Return [X, Y] of the center of cell containing provided text 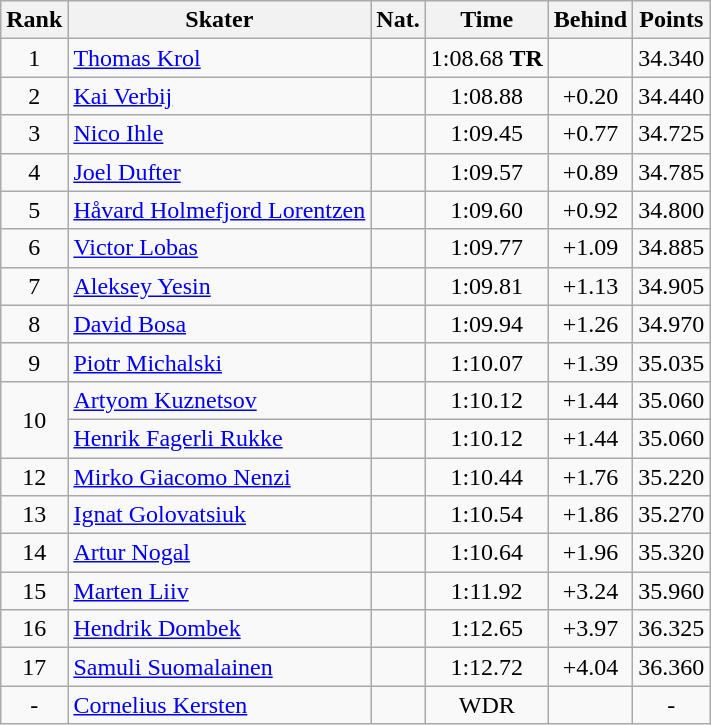
1:10.44 [486, 477]
1:08.68 TR [486, 58]
9 [34, 362]
1:11.92 [486, 591]
16 [34, 629]
17 [34, 667]
Kai Verbij [220, 96]
WDR [486, 705]
+1.13 [590, 286]
Mirko Giacomo Nenzi [220, 477]
1:08.88 [486, 96]
Samuli Suomalainen [220, 667]
1:09.57 [486, 172]
David Bosa [220, 324]
14 [34, 553]
1:12.72 [486, 667]
+0.89 [590, 172]
Aleksey Yesin [220, 286]
Artur Nogal [220, 553]
36.360 [672, 667]
34.725 [672, 134]
Skater [220, 20]
+1.86 [590, 515]
1:10.07 [486, 362]
Victor Lobas [220, 248]
Håvard Holmefjord Lorentzen [220, 210]
Henrik Fagerli Rukke [220, 438]
1:10.64 [486, 553]
35.960 [672, 591]
Joel Dufter [220, 172]
Rank [34, 20]
Nat. [398, 20]
5 [34, 210]
Nico Ihle [220, 134]
+1.76 [590, 477]
34.800 [672, 210]
6 [34, 248]
35.320 [672, 553]
7 [34, 286]
1:09.77 [486, 248]
+3.24 [590, 591]
Points [672, 20]
1:09.94 [486, 324]
Thomas Krol [220, 58]
1 [34, 58]
1:12.65 [486, 629]
+0.77 [590, 134]
1:09.45 [486, 134]
+1.96 [590, 553]
Piotr Michalski [220, 362]
1:09.81 [486, 286]
34.340 [672, 58]
1:10.54 [486, 515]
+0.20 [590, 96]
34.905 [672, 286]
36.325 [672, 629]
+1.26 [590, 324]
12 [34, 477]
34.970 [672, 324]
Cornelius Kersten [220, 705]
3 [34, 134]
+1.09 [590, 248]
35.270 [672, 515]
Artyom Kuznetsov [220, 400]
Ignat Golovatsiuk [220, 515]
10 [34, 419]
Behind [590, 20]
35.220 [672, 477]
+1.39 [590, 362]
Marten Liiv [220, 591]
1:09.60 [486, 210]
+4.04 [590, 667]
13 [34, 515]
35.035 [672, 362]
Time [486, 20]
15 [34, 591]
8 [34, 324]
+3.97 [590, 629]
34.440 [672, 96]
2 [34, 96]
4 [34, 172]
Hendrik Dombek [220, 629]
+0.92 [590, 210]
34.785 [672, 172]
34.885 [672, 248]
